Provide the [x, y] coordinate of the cell's center where the given text is located.  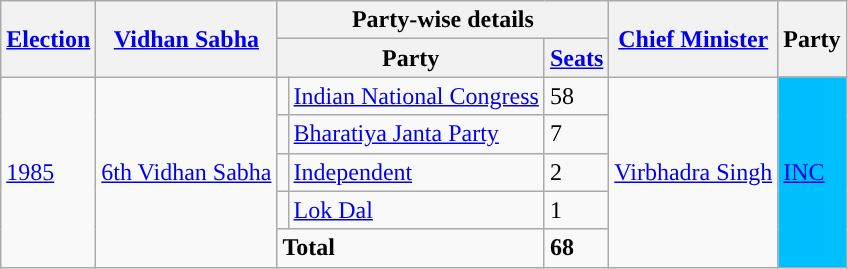
Indian National Congress [416, 96]
7 [576, 134]
6th Vidhan Sabha [186, 172]
1985 [48, 172]
1 [576, 210]
Virbhadra Singh [694, 172]
58 [576, 96]
68 [576, 248]
2 [576, 172]
Bharatiya Janta Party [416, 134]
Independent [416, 172]
Seats [576, 58]
Party-wise details [443, 20]
Lok Dal [416, 210]
Total [410, 248]
INC [812, 172]
Election [48, 39]
Vidhan Sabha [186, 39]
Chief Minister [694, 39]
